Scan for the cell matching the given text and deliver its [x, y] coordinate at center. 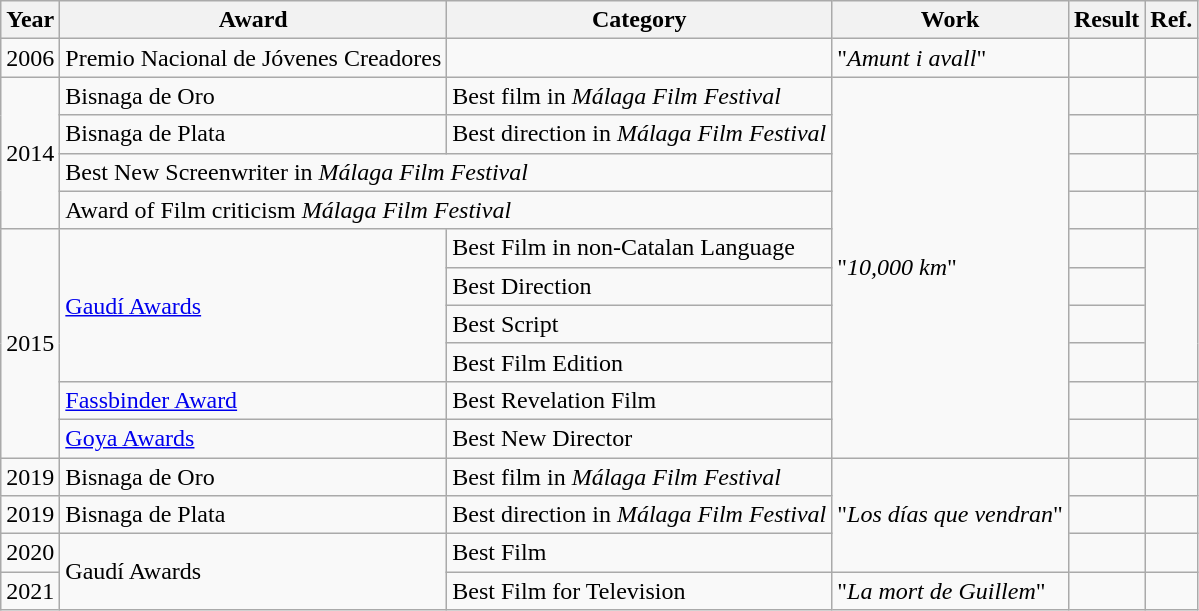
Best Revelation Film [640, 400]
Result [1106, 20]
Award [254, 20]
Premio Nacional de Jóvenes Creadores [254, 58]
Award of Film criticism Málaga Film Festival [446, 210]
2006 [30, 58]
"Los días que vendran" [950, 515]
Best Script [640, 324]
Goya Awards [254, 438]
Best Film [640, 553]
"La mort de Guillem" [950, 591]
2020 [30, 553]
Best New Screenwriter in Málaga Film Festival [446, 172]
"Amunt i avall" [950, 58]
Best Film Edition [640, 362]
Best Film for Television [640, 591]
"10,000 km" [950, 268]
Year [30, 20]
Best New Director [640, 438]
Category [640, 20]
Best Direction [640, 286]
Work [950, 20]
2015 [30, 343]
2021 [30, 591]
Ref. [1172, 20]
2014 [30, 153]
Fassbinder Award [254, 400]
Best Film in non-Catalan Language [640, 248]
